Capture the cell that displays the provided text and extract its (X, Y) central coordinate. 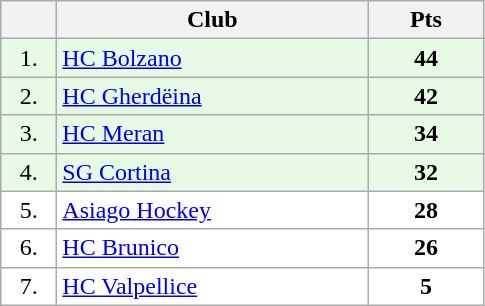
HC Meran (212, 134)
44 (426, 58)
HC Valpellice (212, 286)
2. (29, 96)
HC Gherdëina (212, 96)
26 (426, 248)
4. (29, 172)
7. (29, 286)
SG Cortina (212, 172)
1. (29, 58)
5 (426, 286)
Pts (426, 20)
32 (426, 172)
28 (426, 210)
Club (212, 20)
3. (29, 134)
6. (29, 248)
5. (29, 210)
HC Brunico (212, 248)
42 (426, 96)
HC Bolzano (212, 58)
Asiago Hockey (212, 210)
34 (426, 134)
